Extract the [X, Y] coordinate from the center of the cell holding the provided text.  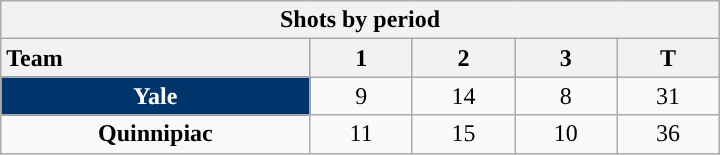
10 [566, 134]
T [668, 58]
11 [361, 134]
Quinnipiac [156, 134]
Team [156, 58]
14 [463, 96]
Shots by period [360, 20]
9 [361, 96]
3 [566, 58]
Yale [156, 96]
2 [463, 58]
1 [361, 58]
8 [566, 96]
36 [668, 134]
15 [463, 134]
31 [668, 96]
